Pinpoint the cell where the given text exists, returning its [x, y] midpoint coordinate. 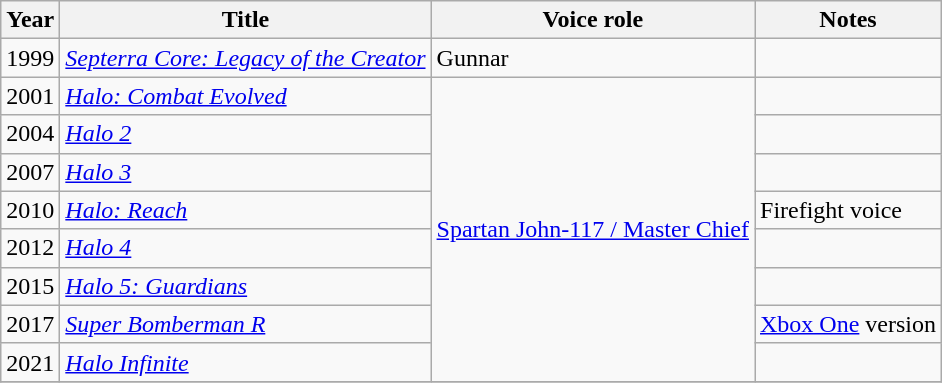
1999 [30, 58]
Xbox One version [848, 324]
2015 [30, 286]
Halo: Reach [246, 210]
Notes [848, 20]
Voice role [592, 20]
Super Bomberman R [246, 324]
Year [30, 20]
Halo 5: Guardians [246, 286]
Halo 2 [246, 134]
2021 [30, 362]
Halo Infinite [246, 362]
Halo 3 [246, 172]
Title [246, 20]
2001 [30, 96]
2010 [30, 210]
2017 [30, 324]
Septerra Core: Legacy of the Creator [246, 58]
Halo 4 [246, 248]
2007 [30, 172]
2012 [30, 248]
Gunnar [592, 58]
Firefight voice [848, 210]
Spartan John-117 / Master Chief [592, 229]
Halo: Combat Evolved [246, 96]
2004 [30, 134]
